Detect which cell encompasses the target text, then output its (x, y) center coordinate. 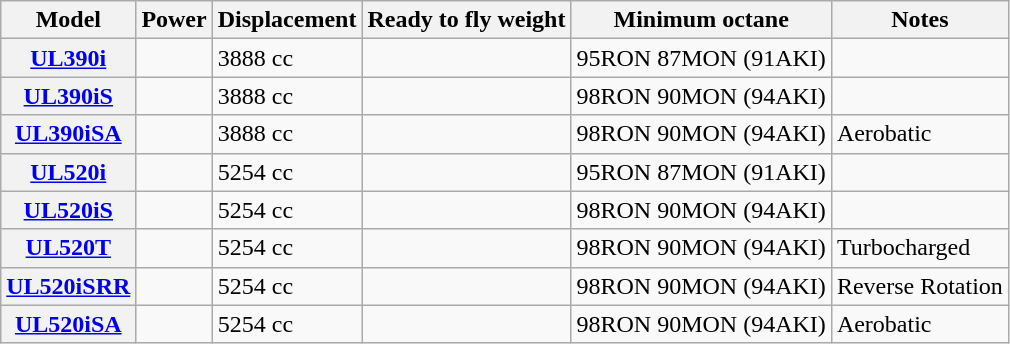
Notes (920, 20)
Turbocharged (920, 248)
Minimum octane (701, 20)
UL390iS (68, 96)
Ready to fly weight (466, 20)
UL520i (68, 172)
UL390i (68, 58)
Displacement (287, 20)
Power (174, 20)
UL390iSA (68, 134)
Model (68, 20)
UL520T (68, 248)
UL520iS (68, 210)
UL520iSA (68, 324)
UL520iSRR (68, 286)
Reverse Rotation (920, 286)
